Extract the (x, y) coordinate from the center of the cell holding the provided text.  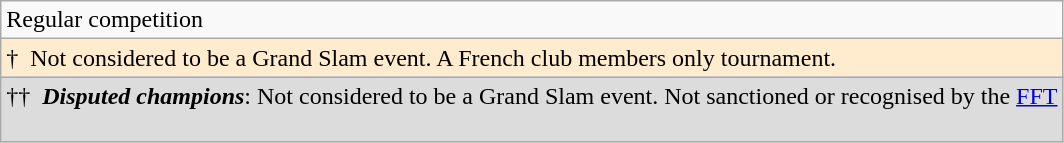
† Not considered to be a Grand Slam event. A French club members only tournament. (532, 58)
†† Disputed champions: Not considered to be a Grand Slam event. Not sanctioned or recognised by the FFT (532, 110)
Regular competition (532, 20)
